Search for the cell housing the specified text and yield its (X, Y) center coordinate. 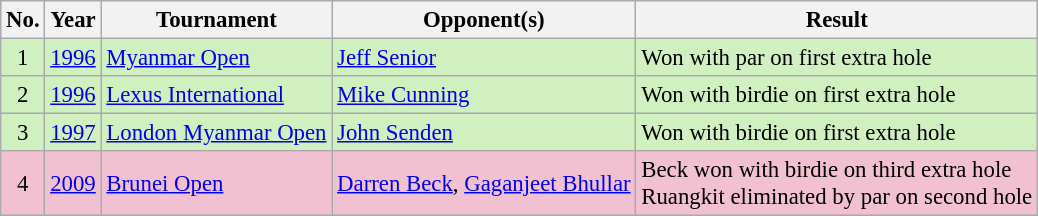
4 (23, 184)
Mike Cunning (484, 95)
No. (23, 20)
London Myanmar Open (216, 133)
Won with par on first extra hole (837, 58)
2009 (73, 184)
Beck won with birdie on third extra holeRuangkit eliminated by par on second hole (837, 184)
3 (23, 133)
Result (837, 20)
Opponent(s) (484, 20)
Lexus International (216, 95)
2 (23, 95)
Myanmar Open (216, 58)
Brunei Open (216, 184)
John Senden (484, 133)
1997 (73, 133)
Jeff Senior (484, 58)
Tournament (216, 20)
Year (73, 20)
Darren Beck, Gaganjeet Bhullar (484, 184)
1 (23, 58)
